Locate the cell with the specified text and output its [X, Y] center coordinate. 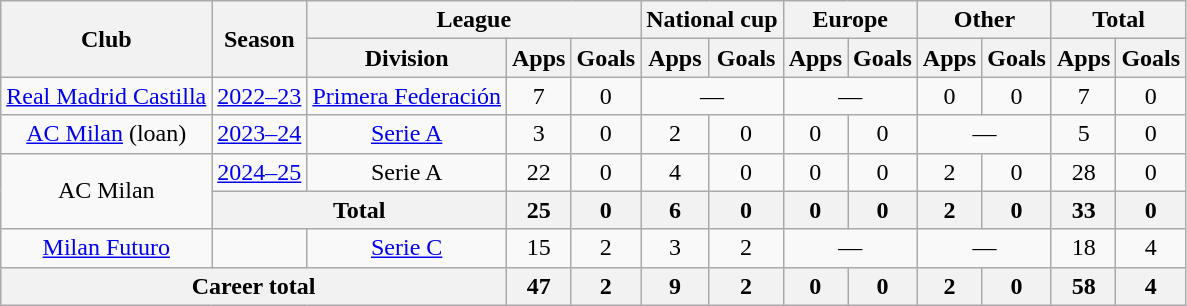
Other [984, 20]
6 [675, 210]
Division [407, 58]
Club [106, 39]
Milan Futuro [106, 248]
58 [1083, 286]
Primera Federación [407, 96]
9 [675, 286]
5 [1083, 134]
Serie C [407, 248]
22 [539, 172]
League [474, 20]
2022–23 [260, 96]
Season [260, 39]
Europe [850, 20]
Career total [254, 286]
28 [1083, 172]
25 [539, 210]
Real Madrid Castilla [106, 96]
33 [1083, 210]
National cup [712, 20]
AC Milan (loan) [106, 134]
15 [539, 248]
2024–25 [260, 172]
2023–24 [260, 134]
47 [539, 286]
AC Milan [106, 191]
18 [1083, 248]
